Return the (x, y) coordinate for the center point of the cell that contains the specified text.  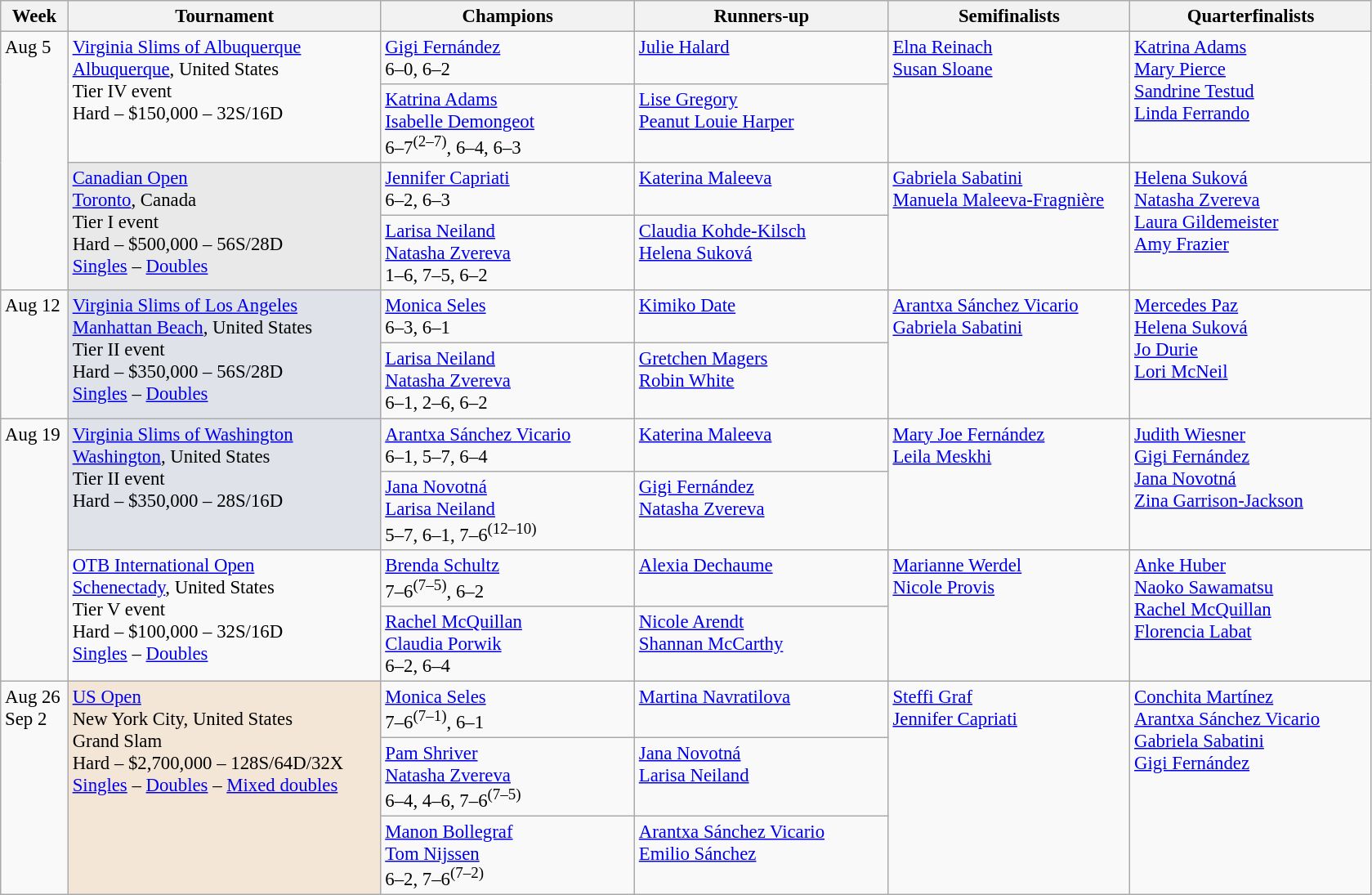
Week (34, 16)
Steffi Graf Jennifer Capriati (1009, 788)
Runners-up (762, 16)
Marianne Werdel Nicole Provis (1009, 615)
Elna Reinach Susan Sloane (1009, 98)
Helena Suková Natasha Zvereva Laura Gildemeister Amy Frazier (1251, 226)
Gretchen Magers Robin White (762, 381)
Arantxa Sánchez Vicario Gabriela Sabatini (1009, 355)
Champions (508, 16)
Manon Bollegraf Tom Nijssen6–2, 7–6(7–2) (508, 856)
Mary Joe Fernández Leila Meskhi (1009, 484)
Jennifer Capriati6–2, 6–3 (508, 190)
Brenda Schultz7–6(7–5), 6–2 (508, 577)
Jana Novotná Larisa Neiland5–7, 6–1, 7–6(12–10) (508, 510)
Claudia Kohde-Kilsch Helena Suková (762, 253)
Mercedes Paz Helena Suková Jo Durie Lori McNeil (1251, 355)
Arantxa Sánchez Vicario Emilio Sánchez (762, 856)
Conchita Martínez Arantxa Sánchez Vicario Gabriela Sabatini Gigi Fernández (1251, 788)
Katrina Adams Isabelle Demongeot6–7(2–7), 6–4, 6–3 (508, 123)
Larisa Neiland Natasha Zvereva1–6, 7–5, 6–2 (508, 253)
Martina Navratilova (762, 709)
Aug 12 (34, 355)
Alexia Dechaume (762, 577)
Nicole Arendt Shannan McCarthy (762, 644)
Gabriela Sabatini Manuela Maleeva-Fragnière (1009, 226)
Aug 19 (34, 550)
Aug 5 (34, 162)
Anke Huber Naoko Sawamatsu Rachel McQuillan Florencia Labat (1251, 615)
Larisa Neiland Natasha Zvereva6–1, 2–6, 6–2 (508, 381)
Tournament (224, 16)
Gigi Fernández6–0, 6–2 (508, 59)
Virginia Slims of Washington Washington, United StatesTier II event Hard – $350,000 – 28S/16D (224, 484)
US Open New York City, United StatesGrand SlamHard – $2,700,000 – 128S/64D/32XSingles – Doubles – Mixed doubles (224, 788)
Katrina Adams Mary Pierce Sandrine Testud Linda Ferrando (1251, 98)
Canadian Open Toronto, CanadaTier I event Hard – $500,000 – 56S/28DSingles – Doubles (224, 226)
Arantxa Sánchez Vicario6–1, 5–7, 6–4 (508, 445)
Kimiko Date (762, 317)
OTB International Open Schenectady, United StatesTier V event Hard – $100,000 – 32S/16DSingles – Doubles (224, 615)
Monica Seles6–3, 6–1 (508, 317)
Lise Gregory Peanut Louie Harper (762, 123)
Monica Seles7–6(7–1), 6–1 (508, 709)
Julie Halard (762, 59)
Aug 26Sep 2 (34, 788)
Pam Shriver Natasha Zvereva6–4, 4–6, 7–6(7–5) (508, 776)
Gigi Fernández Natasha Zvereva (762, 510)
Rachel McQuillan Claudia Porwik6–2, 6–4 (508, 644)
Virginia Slims of Albuquerque Albuquerque, United StatesTier IV event Hard – $150,000 – 32S/16D (224, 98)
Virginia Slims of Los Angeles Manhattan Beach, United StatesTier II event Hard – $350,000 – 56S/28DSingles – Doubles (224, 355)
Judith Wiesner Gigi Fernández Jana Novotná Zina Garrison-Jackson (1251, 484)
Jana Novotná Larisa Neiland (762, 776)
Semifinalists (1009, 16)
Quarterfinalists (1251, 16)
